Provide the (X, Y) coordinate of the cell's center where the given text is located.  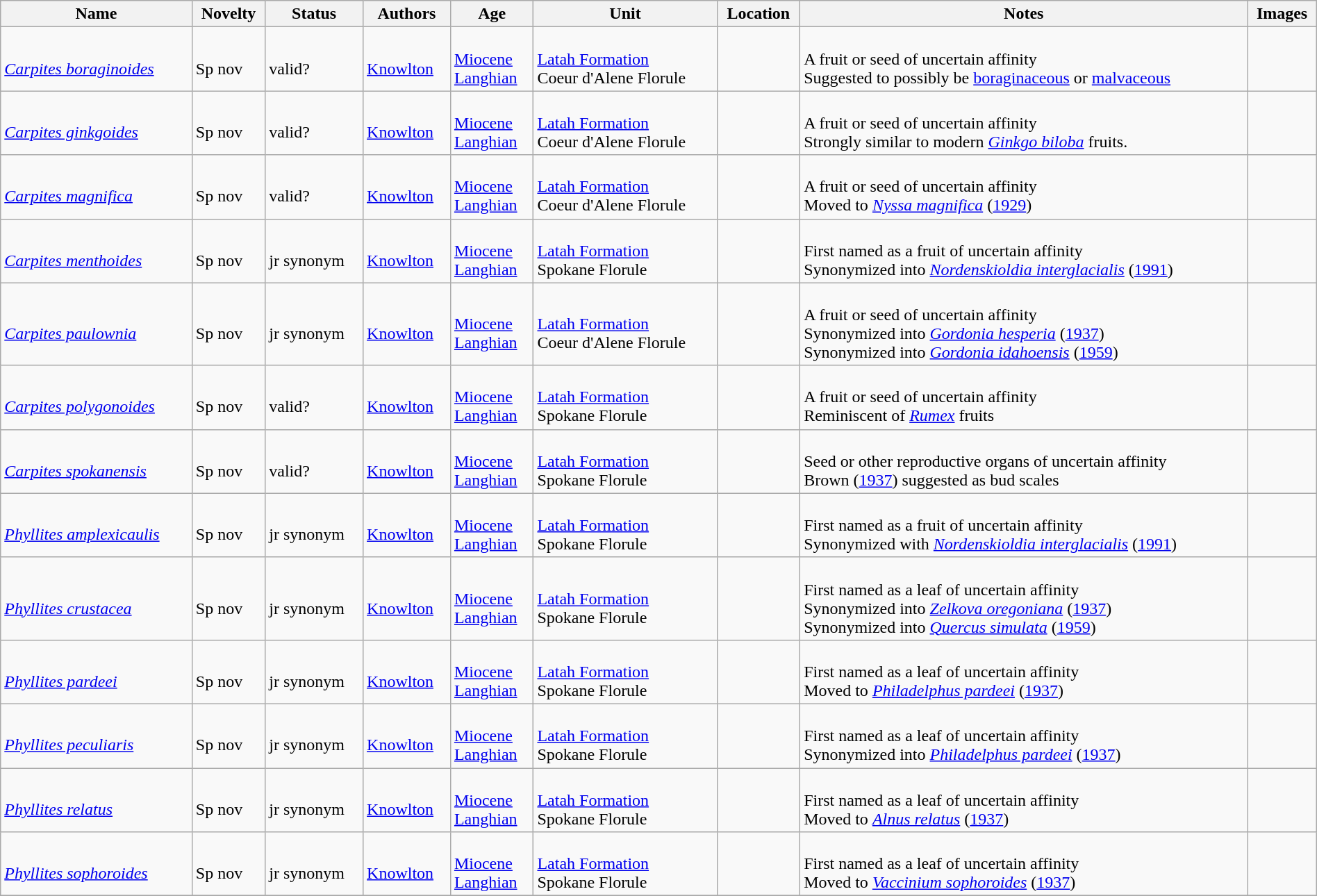
Phyllites sophoroides (97, 864)
Carpites paulownia (97, 324)
Carpites spokanensis (97, 461)
A fruit or seed of uncertain affinitySynonymized into Gordonia hesperia (1937) Synonymized into Gordonia idahoensis (1959) (1024, 324)
Age (492, 14)
Images (1282, 14)
Location (759, 14)
Unit (625, 14)
First named as a leaf of uncertain affinityMoved to Philadelphus pardeei (1937) (1024, 672)
First named as a leaf of uncertain affinityMoved to Alnus relatus (1937) (1024, 800)
Carpites boraginoides (97, 59)
Notes (1024, 14)
Authors (407, 14)
First named as a leaf of uncertain affinityMoved to Vaccinium sophoroides (1937) (1024, 864)
First named as a leaf of uncertain affinitySynonymized into Zelkova oregoniana (1937)Synonymized into Quercus simulata (1959) (1024, 599)
First named as a fruit of uncertain affinitySynonymized into Nordenskioldia interglacialis (1991) (1024, 251)
Phyllites amplexicaulis (97, 525)
Carpites ginkgoides (97, 123)
Name (97, 14)
Phyllites crustacea (97, 599)
Novelty (228, 14)
A fruit or seed of uncertain affinity Suggested to possibly be boraginaceous or malvaceous (1024, 59)
A fruit or seed of uncertain affinity Reminiscent of Rumex fruits (1024, 397)
Phyllites peculiaris (97, 736)
Seed or other reproductive organs of uncertain affinityBrown (1937) suggested as bud scales (1024, 461)
A fruit or seed of uncertain affinityMoved to Nyssa magnifica (1929) (1024, 187)
Status (314, 14)
Carpites menthoides (97, 251)
A fruit or seed of uncertain affinityStrongly similar to modern Ginkgo biloba fruits. (1024, 123)
Phyllites pardeei (97, 672)
Phyllites relatus (97, 800)
Carpites magnifica (97, 187)
First named as a leaf of uncertain affinitySynonymized into Philadelphus pardeei (1937) (1024, 736)
Carpites polygonoides (97, 397)
First named as a fruit of uncertain affinitySynonymized with Nordenskioldia interglacialis (1991) (1024, 525)
